For the text-containing cell, return its midpoint in [x, y] coordinate format. 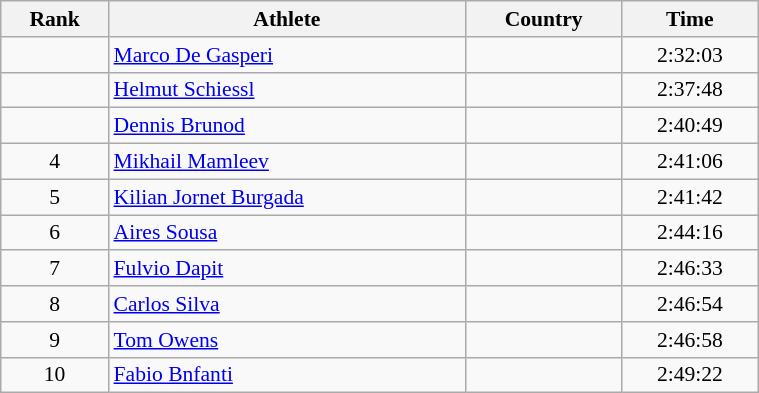
Marco De Gasperi [288, 55]
Country [544, 19]
Time [690, 19]
10 [55, 375]
Dennis Brunod [288, 126]
2:46:54 [690, 304]
Fabio Bnfanti [288, 375]
2:46:33 [690, 269]
2:41:42 [690, 197]
8 [55, 304]
2:44:16 [690, 233]
2:41:06 [690, 162]
Helmut Schiessl [288, 90]
Rank [55, 19]
7 [55, 269]
6 [55, 233]
4 [55, 162]
Aires Sousa [288, 233]
2:49:22 [690, 375]
2:32:03 [690, 55]
9 [55, 340]
5 [55, 197]
Carlos Silva [288, 304]
Fulvio Dapit [288, 269]
Kilian Jornet Burgada [288, 197]
2:40:49 [690, 126]
Tom Owens [288, 340]
2:37:48 [690, 90]
Mikhail Mamleev [288, 162]
2:46:58 [690, 340]
Athlete [288, 19]
